Find where the given text appears and provide that cell's center as [X, Y] coordinate. 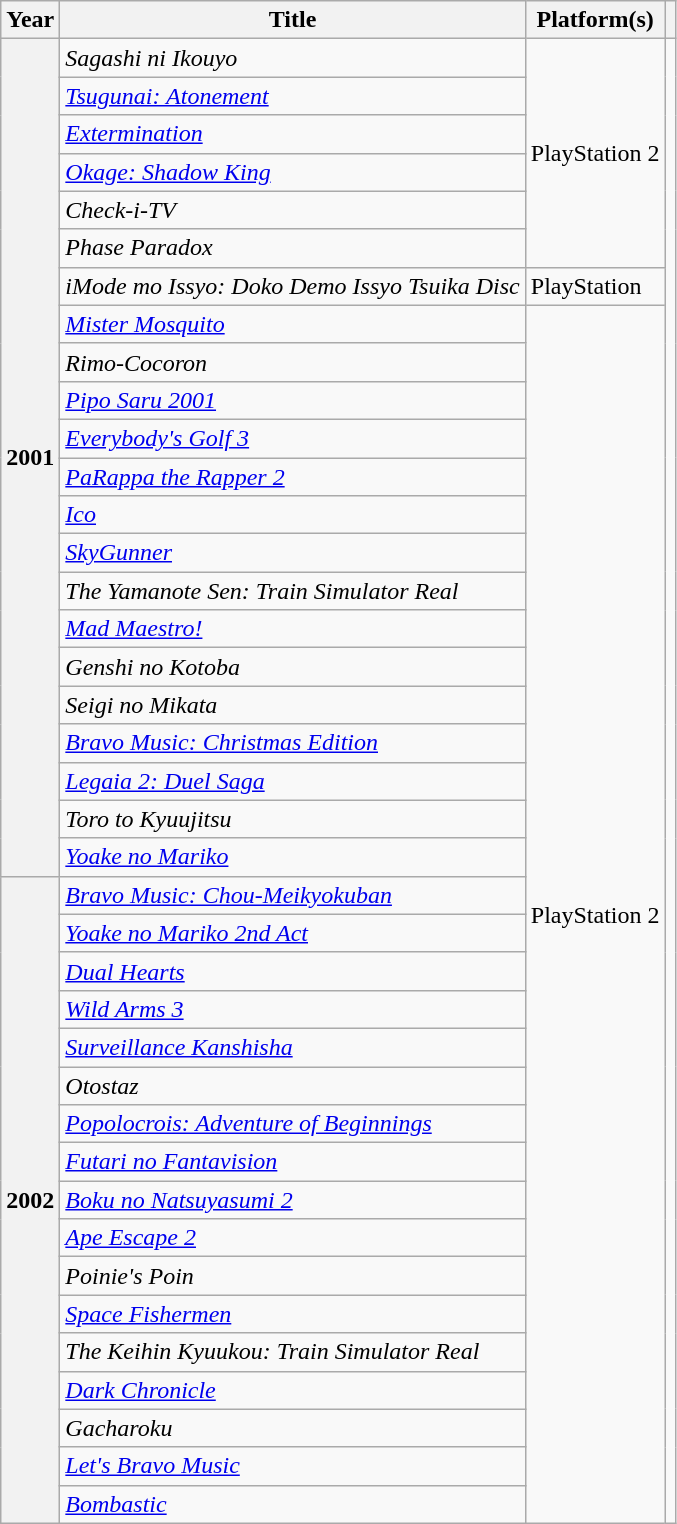
SkyGunner [292, 553]
PaRappa the Rapper 2 [292, 477]
Tsugunai: Atonement [292, 96]
2002 [30, 1200]
Genshi no Kotoba [292, 667]
Space Fishermen [292, 1314]
Gacharoku [292, 1428]
Ape Escape 2 [292, 1238]
Let's Bravo Music [292, 1466]
Platform(s) [595, 20]
Futari no Fantavision [292, 1162]
Bravo Music: Christmas Edition [292, 743]
Check-i-TV [292, 210]
Wild Arms 3 [292, 1009]
Year [30, 20]
Yoake no Mariko 2nd Act [292, 933]
Dual Hearts [292, 971]
Ico [292, 515]
Mad Maestro! [292, 629]
Dark Chronicle [292, 1390]
Boku no Natsuyasumi 2 [292, 1200]
Rimo-Cocoron [292, 362]
Surveillance Kanshisha [292, 1047]
iMode mo Issyo: Doko Demo Issyo Tsuika Disc [292, 286]
The Keihin Kyuukou: Train Simulator Real [292, 1352]
Pipo Saru 2001 [292, 400]
Sagashi ni Ikouyo [292, 58]
Legaia 2: Duel Saga [292, 781]
Yoake no Mariko [292, 857]
Okage: Shadow King [292, 172]
Mister Mosquito [292, 324]
Everybody's Golf 3 [292, 438]
Phase Paradox [292, 248]
The Yamanote Sen: Train Simulator Real [292, 591]
Otostaz [292, 1085]
Bombastic [292, 1504]
PlayStation [595, 286]
Extermination [292, 134]
Toro to Kyuujitsu [292, 819]
Title [292, 20]
Seigi no Mikata [292, 705]
Popolocrois: Adventure of Beginnings [292, 1124]
2001 [30, 458]
Bravo Music: Chou-Meikyokuban [292, 895]
Poinie's Poin [292, 1276]
